Return the [X, Y] coordinate for the center point of the cell that contains the specified text.  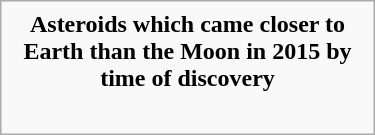
Asteroids which came closer to Earth than the Moon in 2015 by time of discovery [187, 51]
